Return (X, Y) of the center of cell containing provided text 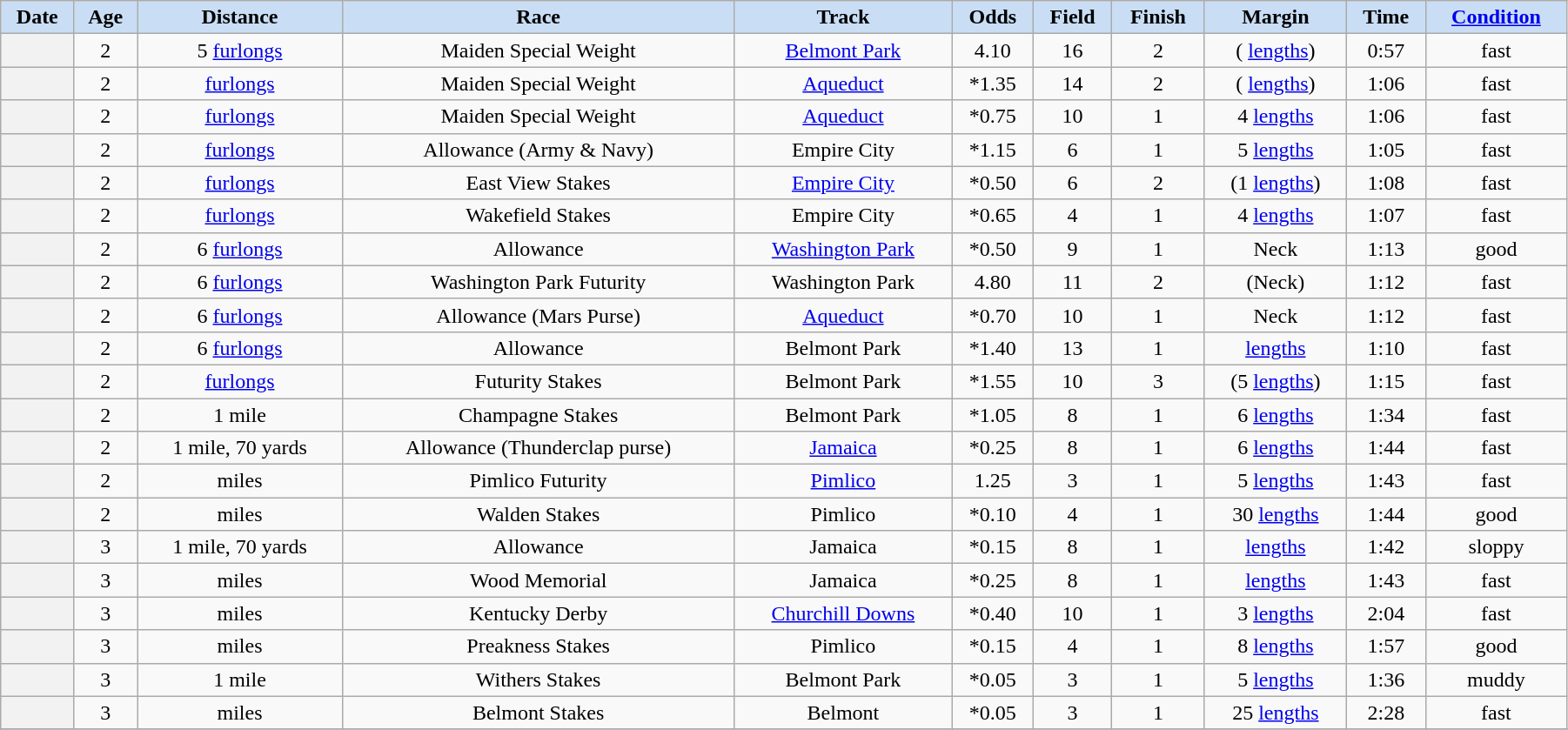
8 lengths (1276, 646)
Washington Park Futurity (538, 282)
*0.70 (993, 315)
9 (1073, 249)
Withers Stakes (538, 680)
*1.05 (993, 415)
1:13 (1385, 249)
Age (106, 17)
11 (1073, 282)
*0.65 (993, 216)
Kentucky Derby (538, 613)
Condition (1496, 17)
*1.55 (993, 381)
Champagne Stakes (538, 415)
25 lengths (1276, 713)
2:28 (1385, 713)
1:10 (1385, 348)
*0.75 (993, 117)
(1 lengths) (1276, 183)
Time (1385, 17)
13 (1073, 348)
*1.15 (993, 150)
4.80 (993, 282)
Race (538, 17)
Field (1073, 17)
Date (37, 17)
Churchill Downs (843, 613)
Finish (1157, 17)
*1.40 (993, 348)
*0.10 (993, 514)
(Neck) (1276, 282)
1:07 (1385, 216)
Distance (240, 17)
1:57 (1385, 646)
Allowance (Army & Navy) (538, 150)
Allowance (Mars Purse) (538, 315)
Track (843, 17)
Pimlico Futurity (538, 481)
0:57 (1385, 50)
Wood Memorial (538, 580)
Futurity Stakes (538, 381)
*1.35 (993, 84)
1:34 (1385, 415)
16 (1073, 50)
Belmont (843, 713)
Odds (993, 17)
30 lengths (1276, 514)
muddy (1496, 680)
2:04 (1385, 613)
Preakness Stakes (538, 646)
1:05 (1385, 150)
Allowance (Thunderclap purse) (538, 448)
1.25 (993, 481)
*0.40 (993, 613)
14 (1073, 84)
(5 lengths) (1276, 381)
5 furlongs (240, 50)
Margin (1276, 17)
1:36 (1385, 680)
1:15 (1385, 381)
1:42 (1385, 547)
sloppy (1496, 547)
1:08 (1385, 183)
3 lengths (1276, 613)
Wakefield Stakes (538, 216)
Walden Stakes (538, 514)
4.10 (993, 50)
East View Stakes (538, 183)
Belmont Stakes (538, 713)
